Return the (x, y) coordinate for the center point of the cell that contains the specified text.  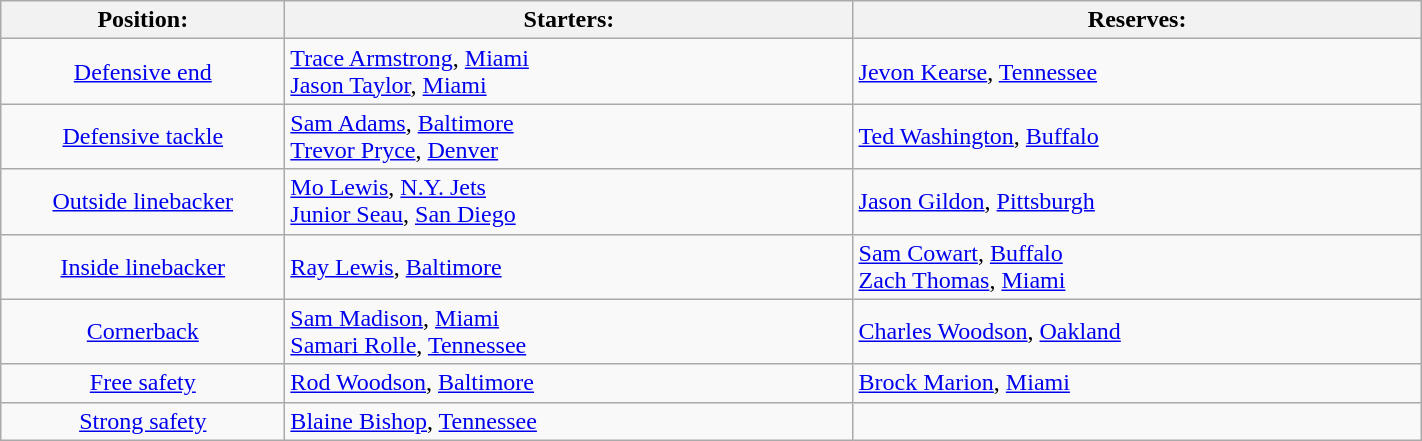
Jevon Kearse, Tennessee (1137, 72)
Trace Armstrong, Miami Jason Taylor, Miami (569, 72)
Sam Adams, Baltimore Trevor Pryce, Denver (569, 136)
Brock Marion, Miami (1137, 383)
Mo Lewis, N.Y. Jets Junior Seau, San Diego (569, 202)
Rod Woodson, Baltimore (569, 383)
Position: (143, 20)
Cornerback (143, 332)
Inside linebacker (143, 266)
Sam Cowart, Buffalo Zach Thomas, Miami (1137, 266)
Reserves: (1137, 20)
Strong safety (143, 421)
Blaine Bishop, Tennessee (569, 421)
Free safety (143, 383)
Ted Washington, Buffalo (1137, 136)
Starters: (569, 20)
Defensive end (143, 72)
Jason Gildon, Pittsburgh (1137, 202)
Charles Woodson, Oakland (1137, 332)
Ray Lewis, Baltimore (569, 266)
Defensive tackle (143, 136)
Outside linebacker (143, 202)
Sam Madison, Miami Samari Rolle, Tennessee (569, 332)
